From the cell containing the given text, extract its center point as [x, y] coordinate. 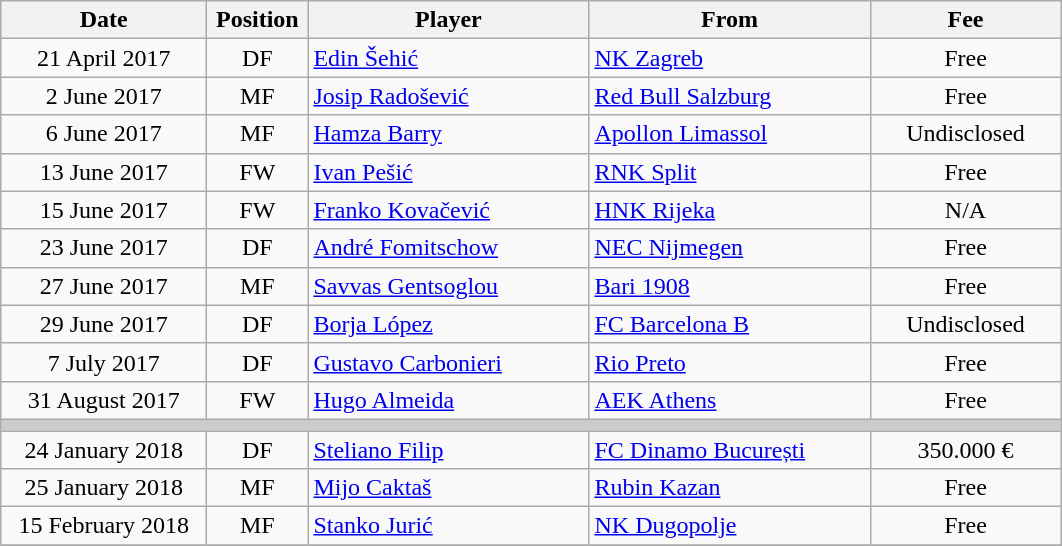
FC Barcelona B [730, 324]
Ivan Pešić [448, 172]
Hugo Almeida [448, 400]
Franko Kovačević [448, 210]
From [730, 20]
NK Zagreb [730, 58]
25 January 2018 [104, 488]
Mijo Caktaš [448, 488]
15 June 2017 [104, 210]
Josip Radošević [448, 96]
Apollon Limassol [730, 134]
21 April 2017 [104, 58]
7 July 2017 [104, 362]
André Fomitschow [448, 248]
Rio Preto [730, 362]
Rubin Kazan [730, 488]
HNK Rijeka [730, 210]
13 June 2017 [104, 172]
2 June 2017 [104, 96]
FC Dinamo București [730, 449]
Date [104, 20]
Borja López [448, 324]
Player [448, 20]
N/A [966, 210]
29 June 2017 [104, 324]
AEK Athens [730, 400]
6 June 2017 [104, 134]
Edin Šehić [448, 58]
Fee [966, 20]
Steliano Filip [448, 449]
350.000 € [966, 449]
Hamza Barry [448, 134]
Stanko Jurić [448, 526]
24 January 2018 [104, 449]
Gustavo Carbonieri [448, 362]
NK Dugopolje [730, 526]
Savvas Gentsoglou [448, 286]
27 June 2017 [104, 286]
Red Bull Salzburg [730, 96]
15 February 2018 [104, 526]
Bari 1908 [730, 286]
NEC Nijmegen [730, 248]
23 June 2017 [104, 248]
Position [258, 20]
RNK Split [730, 172]
31 August 2017 [104, 400]
